Identify which cell holds the provided text, then report its [x, y] central coordinate. 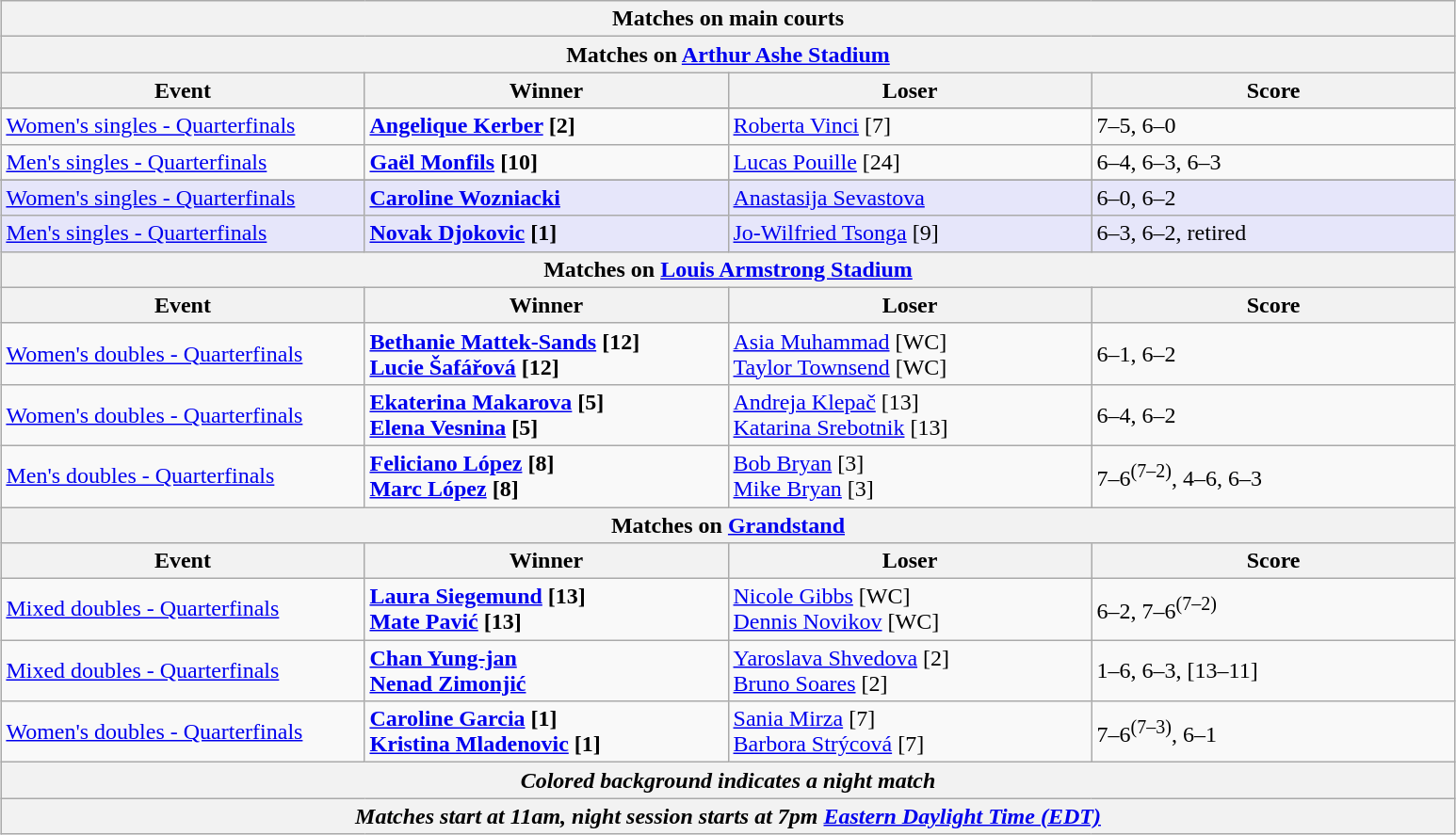
Matches on Grandstand [728, 524]
6–4, 6–3, 6–3 [1273, 162]
Bob Bryan [3] Mike Bryan [3] [910, 476]
Jo-Wilfried Tsonga [9] [910, 233]
Asia Muhammad [WC] Taylor Townsend [WC] [910, 354]
Ekaterina Makarova [5] Elena Vesnina [5] [546, 414]
Sania Mirza [7] Barbora Strýcová [7] [910, 732]
Matches on Arthur Ashe Stadium [728, 55]
Lucas Pouille [24] [910, 162]
Men's doubles - Quarterfinals [183, 476]
Angelique Kerber [2] [546, 126]
Matches on main courts [728, 19]
Feliciano López [8] Marc López [8] [546, 476]
Colored background indicates a night match [728, 780]
6–2, 7–6(7–2) [1273, 610]
Andreja Klepač [13] Katarina Srebotnik [13] [910, 414]
7–5, 6–0 [1273, 126]
Caroline Garcia [1] Kristina Mladenovic [1] [546, 732]
Gaël Monfils [10] [546, 162]
Novak Djokovic [1] [546, 233]
Matches start at 11am, night session starts at 7pm Eastern Daylight Time (EDT) [728, 816]
Laura Siegemund [13] Mate Pavić [13] [546, 610]
7–6(7–2), 4–6, 6–3 [1273, 476]
6–4, 6–2 [1273, 414]
Chan Yung-jan Nenad Zimonjić [546, 670]
Yaroslava Shvedova [2] Bruno Soares [2] [910, 670]
6–3, 6–2, retired [1273, 233]
Roberta Vinci [7] [910, 126]
6–0, 6–2 [1273, 198]
7–6(7–3), 6–1 [1273, 732]
Bethanie Mattek-Sands [12] Lucie Šafářová [12] [546, 354]
6–1, 6–2 [1273, 354]
Anastasija Sevastova [910, 198]
1–6, 6–3, [13–11] [1273, 670]
Nicole Gibbs [WC] Dennis Novikov [WC] [910, 610]
Caroline Wozniacki [546, 198]
Matches on Louis Armstrong Stadium [728, 269]
